Provide the [X, Y] coordinate of the cell's center where the given text is located.  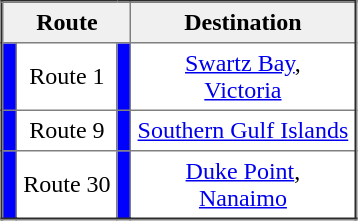
Swartz Bay,Victoria [244, 77]
Southern Gulf Islands [244, 130]
Route 30 [68, 185]
Destination [244, 22]
Route 9 [68, 130]
Route 1 [68, 77]
Route [66, 22]
Duke Point,Nanaimo [244, 185]
